Output the (x, y) coordinate of the center of the cell containing the given text.  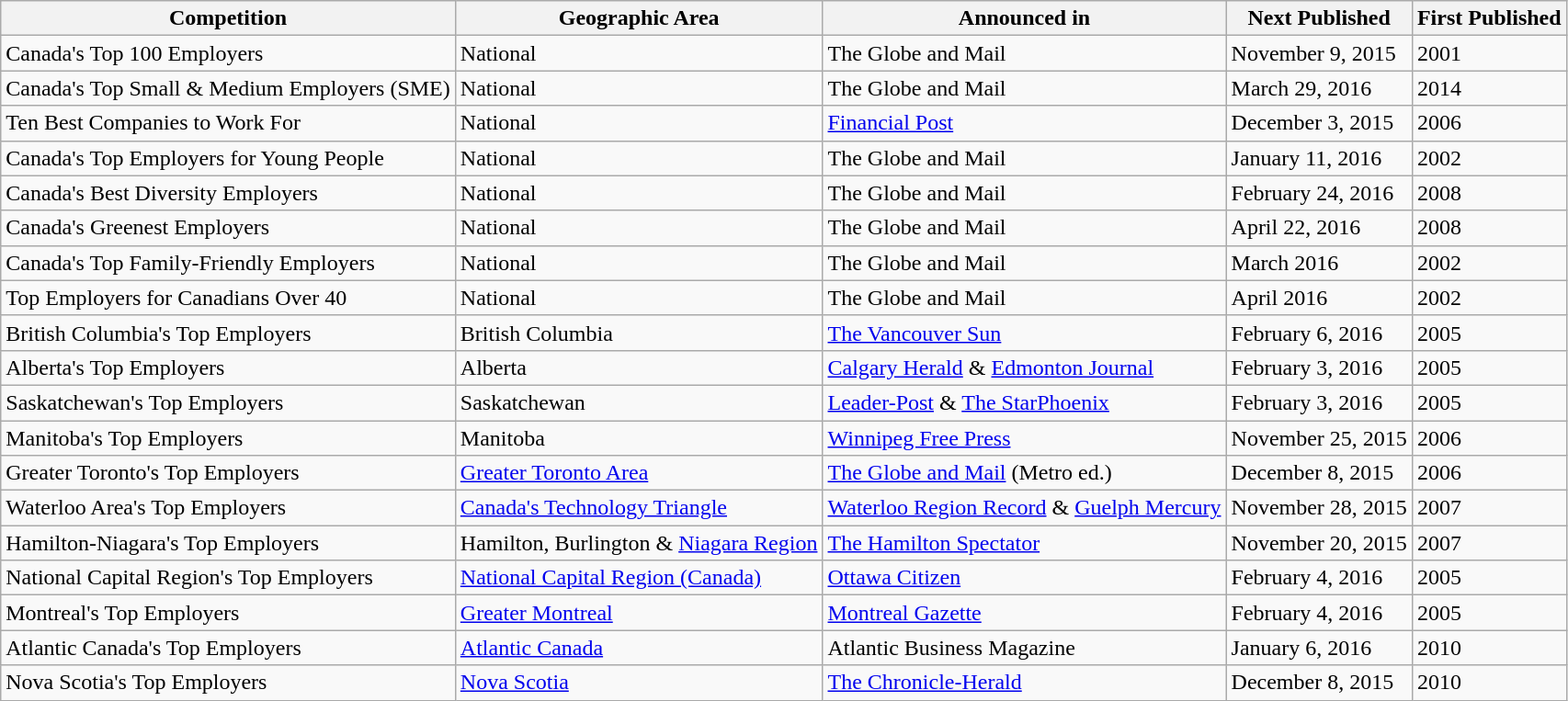
February 6, 2016 (1319, 333)
Waterloo Area's Top Employers (228, 508)
December 3, 2015 (1319, 123)
Greater Toronto Area (639, 473)
Nova Scotia's Top Employers (228, 683)
Geographic Area (639, 18)
April 22, 2016 (1319, 228)
Atlantic Canada (639, 648)
Leader-Post & The StarPhoenix (1024, 402)
Greater Toronto's Top Employers (228, 473)
Waterloo Region Record & Guelph Mercury (1024, 508)
Financial Post (1024, 123)
Competition (228, 18)
Winnipeg Free Press (1024, 438)
Manitoba (639, 438)
Announced in (1024, 18)
Canada's Best Diversity Employers (228, 193)
Canada's Top 100 Employers (228, 53)
Hamilton-Niagara's Top Employers (228, 543)
Hamilton, Burlington & Niagara Region (639, 543)
Saskatchewan (639, 402)
Manitoba's Top Employers (228, 438)
Calgary Herald & Edmonton Journal (1024, 367)
National Capital Region's Top Employers (228, 578)
Atlantic Business Magazine (1024, 648)
Montreal Gazette (1024, 613)
November 9, 2015 (1319, 53)
Atlantic Canada's Top Employers (228, 648)
January 11, 2016 (1319, 158)
January 6, 2016 (1319, 648)
British Columbia's Top Employers (228, 333)
Montreal's Top Employers (228, 613)
First Published (1489, 18)
The Globe and Mail (Metro ed.) (1024, 473)
Canada's Top Employers for Young People (228, 158)
Saskatchewan's Top Employers (228, 402)
Ten Best Companies to Work For (228, 123)
Next Published (1319, 18)
Nova Scotia (639, 683)
British Columbia (639, 333)
Canada's Greenest Employers (228, 228)
2014 (1489, 88)
November 28, 2015 (1319, 508)
National Capital Region (Canada) (639, 578)
Canada's Top Family-Friendly Employers (228, 263)
The Vancouver Sun (1024, 333)
Alberta (639, 367)
November 25, 2015 (1319, 438)
Top Employers for Canadians Over 40 (228, 298)
The Chronicle-Herald (1024, 683)
Canada's Top Small & Medium Employers (SME) (228, 88)
November 20, 2015 (1319, 543)
Ottawa Citizen (1024, 578)
2001 (1489, 53)
March 29, 2016 (1319, 88)
April 2016 (1319, 298)
March 2016 (1319, 263)
Canada's Technology Triangle (639, 508)
Greater Montreal (639, 613)
The Hamilton Spectator (1024, 543)
February 24, 2016 (1319, 193)
Alberta's Top Employers (228, 367)
